Pinpoint the cell where the given text exists, returning its [x, y] midpoint coordinate. 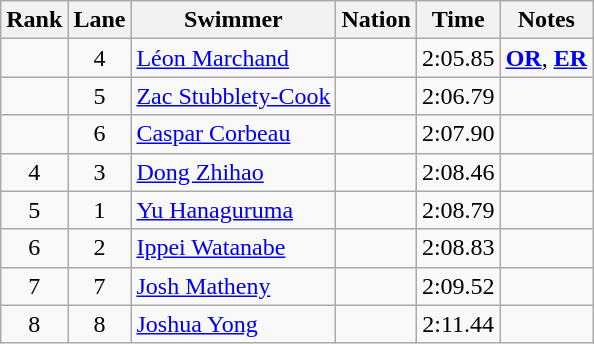
Rank [34, 20]
2:05.85 [458, 58]
Swimmer [234, 20]
2:08.83 [458, 248]
Time [458, 20]
2 [100, 248]
2:11.44 [458, 324]
Nation [376, 20]
Lane [100, 20]
Ippei Watanabe [234, 248]
Josh Matheny [234, 286]
Caspar Corbeau [234, 134]
2:08.46 [458, 172]
Yu Hanaguruma [234, 210]
Zac Stubblety-Cook [234, 96]
Dong Zhihao [234, 172]
1 [100, 210]
Léon Marchand [234, 58]
Notes [546, 20]
Joshua Yong [234, 324]
2:06.79 [458, 96]
2:09.52 [458, 286]
3 [100, 172]
2:07.90 [458, 134]
2:08.79 [458, 210]
OR, ER [546, 58]
